Return (X, Y) of the center of cell containing provided text 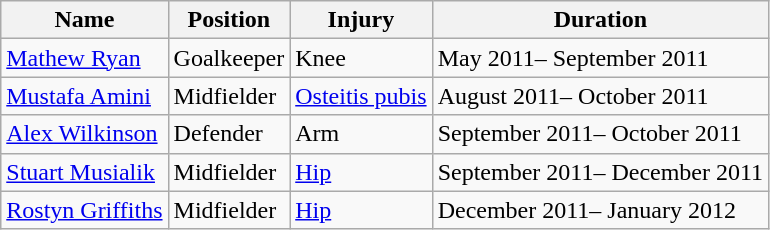
Duration (600, 20)
September 2011– December 2011 (600, 172)
September 2011– October 2011 (600, 134)
Injury (361, 20)
Rostyn Griffiths (84, 210)
Arm (361, 134)
Defender (229, 134)
Alex Wilkinson (84, 134)
Position (229, 20)
Stuart Musialik (84, 172)
Osteitis pubis (361, 96)
Goalkeeper (229, 58)
Mustafa Amini (84, 96)
August 2011– October 2011 (600, 96)
Name (84, 20)
Knee (361, 58)
Mathew Ryan (84, 58)
December 2011– January 2012 (600, 210)
May 2011– September 2011 (600, 58)
